From the cell containing the given text, extract its center point as (X, Y) coordinate. 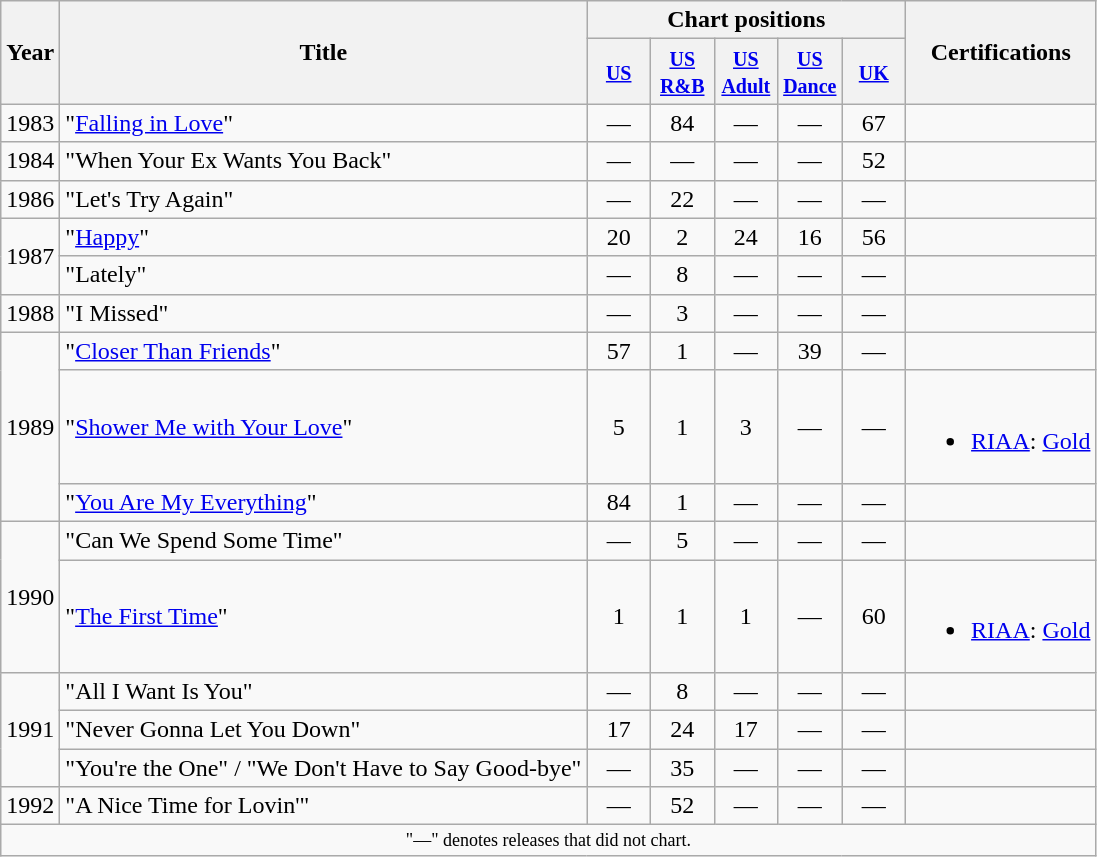
US R&B (682, 72)
1983 (30, 123)
"Never Gonna Let You Down" (324, 730)
57 (619, 351)
1992 (30, 806)
"You Are My Everything" (324, 502)
1991 (30, 730)
16 (810, 237)
US Dance (810, 72)
"Closer Than Friends" (324, 351)
39 (810, 351)
56 (874, 237)
35 (682, 768)
"Lately" (324, 275)
1986 (30, 199)
60 (874, 616)
Certifications (1001, 52)
1987 (30, 256)
"When Your Ex Wants You Back" (324, 161)
"You're the One" / "We Don't Have to Say Good-bye" (324, 768)
1988 (30, 313)
20 (619, 237)
"Shower Me with Your Love" (324, 426)
67 (874, 123)
Chart positions (746, 20)
1990 (30, 596)
Year (30, 52)
2 (682, 237)
UK (874, 72)
1989 (30, 426)
US Adult (746, 72)
"Happy" (324, 237)
Title (324, 52)
"I Missed" (324, 313)
"—" denotes releases that did not chart. (548, 840)
"A Nice Time for Lovin'" (324, 806)
"The First Time" (324, 616)
1984 (30, 161)
"Let's Try Again" (324, 199)
US (619, 72)
"All I Want Is You" (324, 692)
22 (682, 199)
"Can We Spend Some Time" (324, 540)
"Falling in Love" (324, 123)
